Determine the (X, Y) coordinate at the center of the cell enclosing the given text.  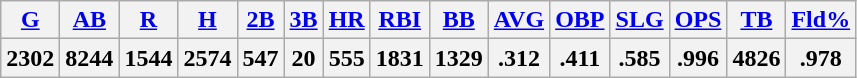
1329 (458, 58)
AVG (518, 20)
1831 (400, 58)
G (30, 20)
R (148, 20)
2302 (30, 58)
HR (346, 20)
SLG (640, 20)
TB (756, 20)
.312 (518, 58)
.978 (821, 58)
20 (304, 58)
4826 (756, 58)
.411 (580, 58)
OPS (698, 20)
8244 (90, 58)
RBI (400, 20)
AB (90, 20)
555 (346, 58)
2B (260, 20)
3B (304, 20)
547 (260, 58)
.585 (640, 58)
Fld% (821, 20)
.996 (698, 58)
H (208, 20)
2574 (208, 58)
OBP (580, 20)
1544 (148, 58)
BB (458, 20)
